Return (x, y) of the center of cell containing provided text 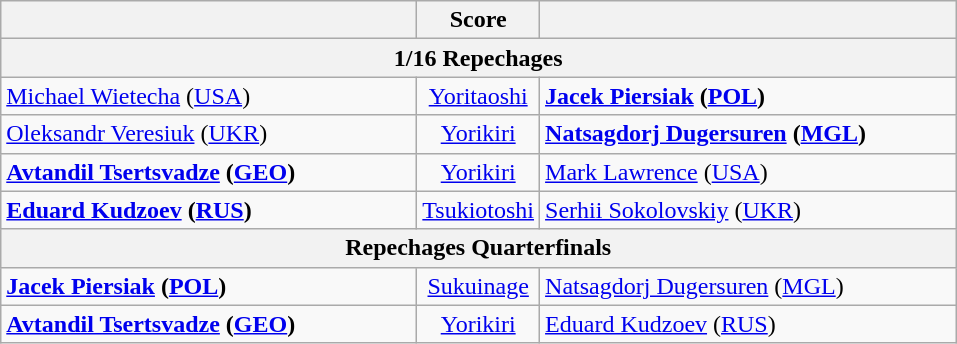
Oleksandr Veresiuk (UKR) (209, 134)
Tsukiotoshi (478, 210)
1/16 Repechages (478, 58)
Repechages Quarterfinals (478, 248)
Michael Wietecha (USA) (209, 96)
Mark Lawrence (USA) (748, 172)
Serhii Sokolovskiy (UKR) (748, 210)
Score (478, 20)
Yoritaoshi (478, 96)
Sukuinage (478, 286)
